Detect which cell encompasses the target text, then output its (x, y) center coordinate. 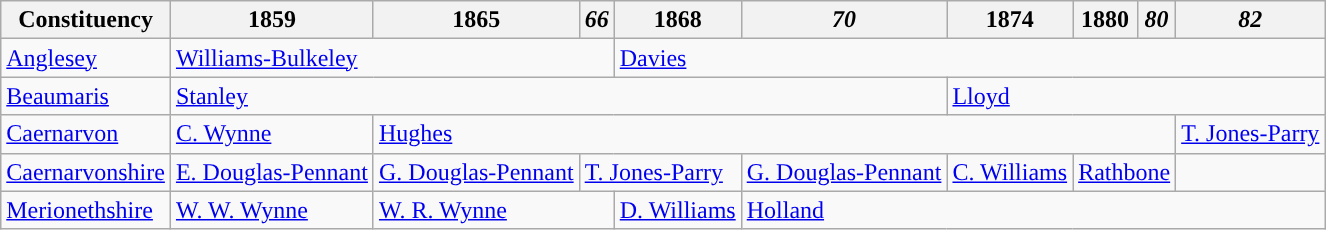
Rathbone (1124, 172)
Holland (1033, 210)
D. Williams (678, 210)
Merionethshire (86, 210)
70 (844, 20)
Hughes (774, 134)
1874 (1010, 20)
C. Wynne (272, 134)
1868 (678, 20)
Anglesey (86, 58)
Williams-Bulkeley (392, 58)
Caernarvon (86, 134)
80 (1156, 20)
W. W. Wynne (272, 210)
Constituency (86, 20)
1865 (476, 20)
Stanley (558, 96)
1859 (272, 20)
82 (1250, 20)
Davies (970, 58)
66 (596, 20)
1880 (1106, 20)
W. R. Wynne (494, 210)
Caernarvonshire (86, 172)
Lloyd (1136, 96)
C. Williams (1010, 172)
E. Douglas-Pennant (272, 172)
Beaumaris (86, 96)
